For the text-containing cell, return its midpoint in (X, Y) coordinate format. 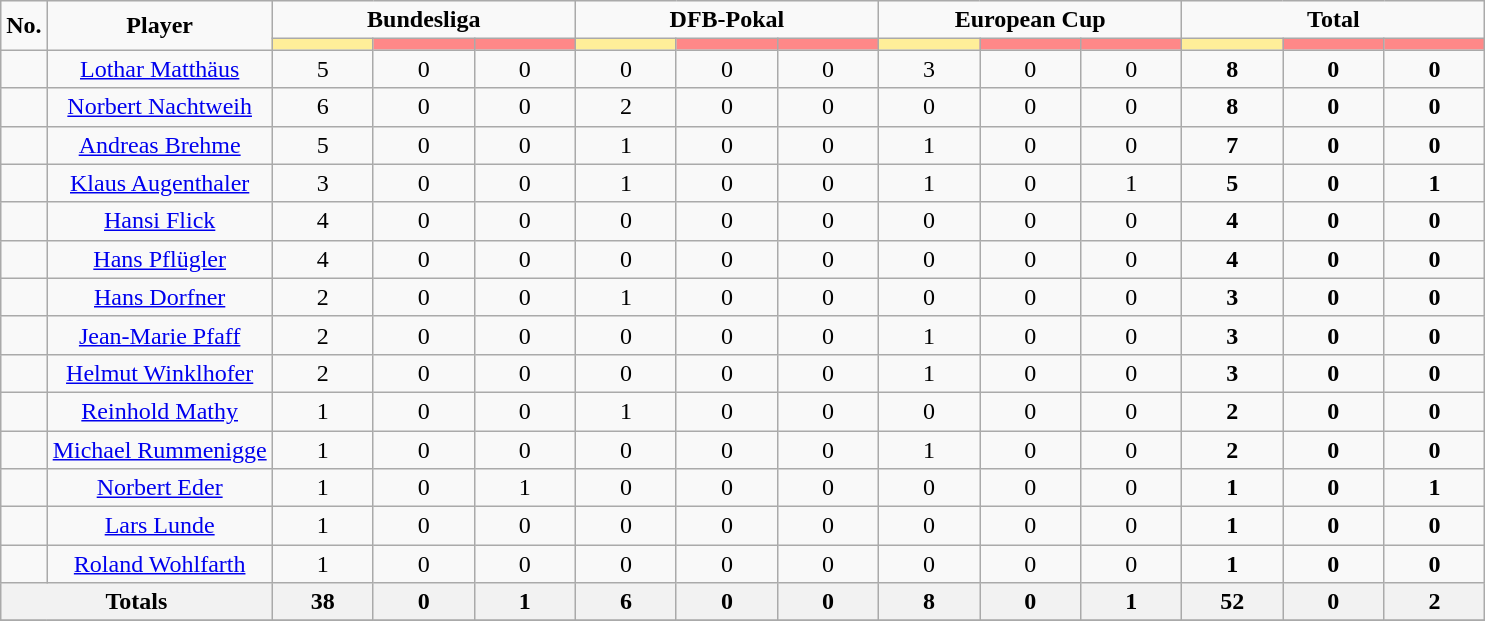
Player (160, 26)
Reinhold Mathy (160, 411)
DFB-Pokal (726, 20)
7 (1232, 145)
Totals (136, 602)
Total (1334, 20)
Lars Lunde (160, 526)
Norbert Nachtweih (160, 107)
Michael Rummenigge (160, 449)
Klaus Augenthaler (160, 183)
Hans Pflügler (160, 259)
Hansi Flick (160, 221)
Andreas Brehme (160, 145)
Roland Wohlfarth (160, 564)
European Cup (1030, 20)
Bundesliga (424, 20)
Lothar Matthäus (160, 69)
Norbert Eder (160, 488)
No. (24, 26)
38 (322, 602)
Jean-Marie Pfaff (160, 335)
Helmut Winklhofer (160, 373)
52 (1232, 602)
Hans Dorfner (160, 297)
